Detect which cell encompasses the target text, then output its [x, y] center coordinate. 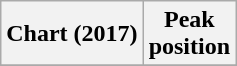
Peakposition [189, 34]
Chart (2017) [72, 34]
